Extract the [X, Y] coordinate from the center of the cell holding the provided text.  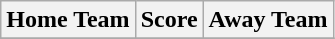
Score [169, 20]
Home Team [68, 20]
Away Team [268, 20]
